Provide the (x, y) coordinate of the cell's center where the given text is located.  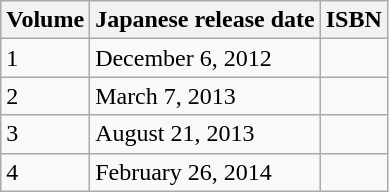
December 6, 2012 (206, 58)
February 26, 2014 (206, 172)
Japanese release date (206, 20)
1 (46, 58)
Volume (46, 20)
2 (46, 96)
3 (46, 134)
4 (46, 172)
March 7, 2013 (206, 96)
ISBN (354, 20)
August 21, 2013 (206, 134)
